Detect which cell encompasses the target text, then output its [X, Y] center coordinate. 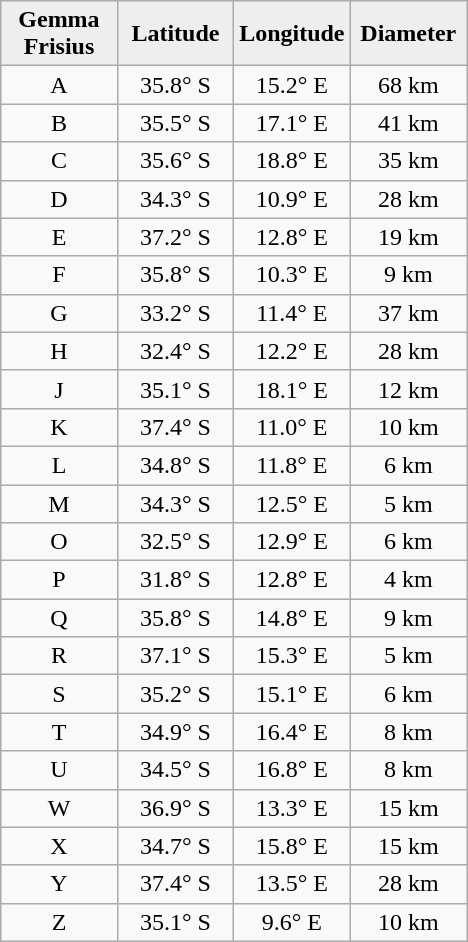
GemmaFrisius [59, 34]
32.4° S [175, 351]
4 km [408, 580]
9.6° E [292, 922]
17.1° E [292, 123]
G [59, 313]
Diameter [408, 34]
U [59, 770]
35.2° S [175, 694]
11.8° E [292, 465]
Q [59, 618]
37.2° S [175, 237]
15.3° E [292, 656]
L [59, 465]
41 km [408, 123]
12.5° E [292, 503]
P [59, 580]
A [59, 85]
O [59, 542]
37.1° S [175, 656]
19 km [408, 237]
W [59, 808]
12.2° E [292, 351]
S [59, 694]
13.3° E [292, 808]
11.0° E [292, 427]
18.1° E [292, 389]
16.8° E [292, 770]
18.8° E [292, 161]
12.9° E [292, 542]
35 km [408, 161]
37 km [408, 313]
35.6° S [175, 161]
32.5° S [175, 542]
15.2° E [292, 85]
Latitude [175, 34]
R [59, 656]
34.7° S [175, 846]
36.9° S [175, 808]
34.5° S [175, 770]
M [59, 503]
Longitude [292, 34]
14.8° E [292, 618]
12 km [408, 389]
X [59, 846]
15.1° E [292, 694]
D [59, 199]
Y [59, 884]
33.2° S [175, 313]
K [59, 427]
68 km [408, 85]
16.4° E [292, 732]
10.3° E [292, 275]
13.5° E [292, 884]
34.9° S [175, 732]
34.8° S [175, 465]
Z [59, 922]
C [59, 161]
F [59, 275]
T [59, 732]
10.9° E [292, 199]
11.4° E [292, 313]
31.8° S [175, 580]
E [59, 237]
35.5° S [175, 123]
B [59, 123]
J [59, 389]
H [59, 351]
15.8° E [292, 846]
